Return (x, y) of the center of cell containing provided text 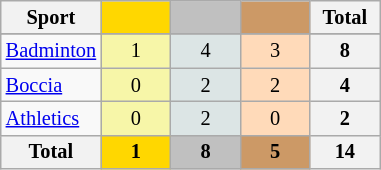
Boccia (51, 85)
14 (345, 152)
3 (275, 51)
Badminton (51, 51)
Athletics (51, 118)
Sport (51, 17)
5 (275, 152)
